Extract the (X, Y) coordinate from the center of the cell holding the provided text.  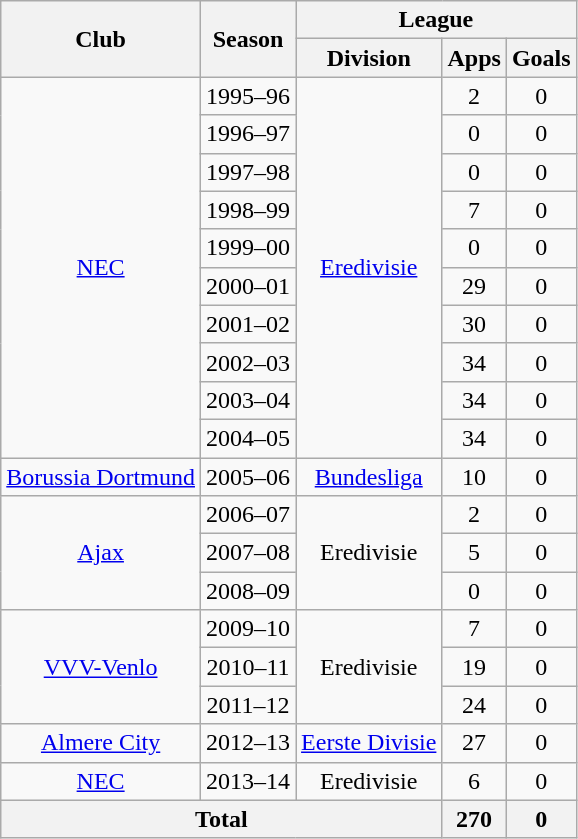
2004–05 (248, 438)
Total (222, 819)
1996–97 (248, 134)
League (436, 20)
2006–07 (248, 515)
29 (474, 286)
Goals (541, 58)
VVV-Venlo (101, 667)
Division (369, 58)
1995–96 (248, 96)
2008–09 (248, 591)
Ajax (101, 553)
2003–04 (248, 400)
2013–14 (248, 781)
Bundesliga (369, 477)
2009–10 (248, 629)
Apps (474, 58)
2002–03 (248, 362)
1997–98 (248, 172)
1998–99 (248, 210)
5 (474, 553)
30 (474, 324)
Club (101, 39)
Almere City (101, 743)
2001–02 (248, 324)
Eerste Divisie (369, 743)
10 (474, 477)
1999–00 (248, 248)
27 (474, 743)
2005–06 (248, 477)
24 (474, 705)
Season (248, 39)
270 (474, 819)
2000–01 (248, 286)
2011–12 (248, 705)
2010–11 (248, 667)
6 (474, 781)
19 (474, 667)
2012–13 (248, 743)
2007–08 (248, 553)
Borussia Dortmund (101, 477)
